Return [X, Y] of the center of cell containing provided text 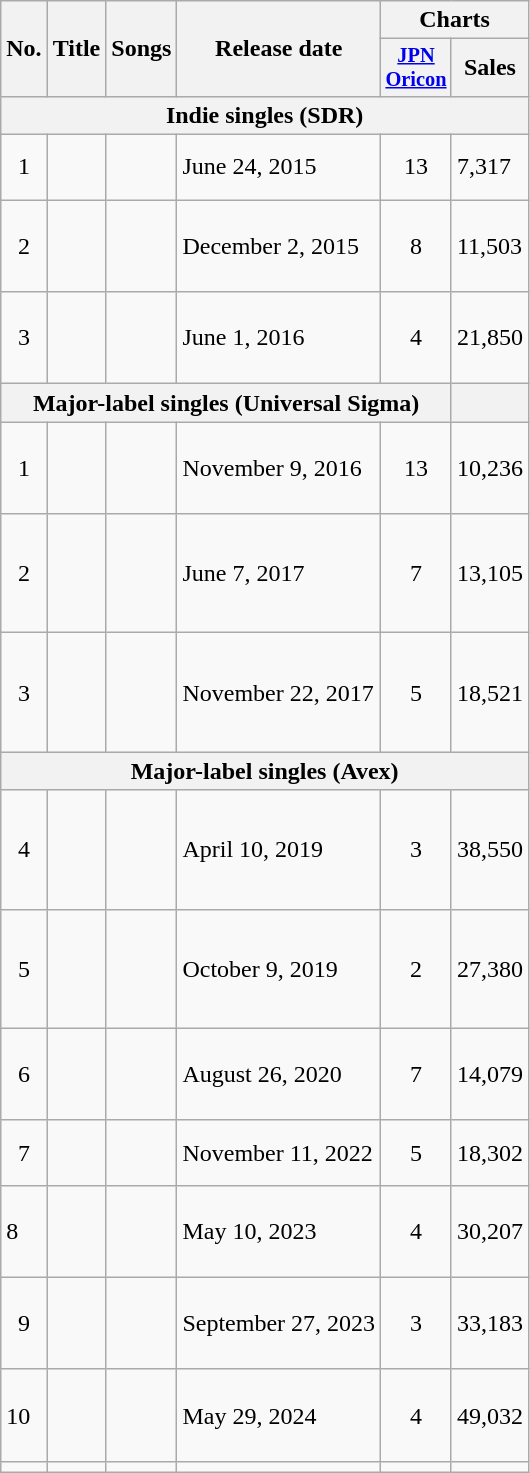
Indie singles (SDR) [265, 115]
10,236 [490, 468]
Title [76, 49]
No. [24, 49]
JPNOricon [416, 68]
June 24, 2015 [279, 168]
14,079 [490, 1074]
9 [24, 1323]
May 10, 2023 [279, 1231]
September 27, 2023 [279, 1323]
Charts [455, 20]
Major-label singles (Universal Sigma) [226, 403]
30,207 [490, 1231]
April 10, 2019 [279, 850]
13,105 [490, 574]
December 2, 2015 [279, 246]
7,317 [490, 168]
November 9, 2016 [279, 468]
Release date [279, 49]
49,032 [490, 1415]
6 [24, 1074]
33,183 [490, 1323]
Songs [142, 49]
11,503 [490, 246]
18,521 [490, 692]
June 7, 2017 [279, 574]
18,302 [490, 1152]
21,850 [490, 338]
Sales [490, 68]
November 11, 2022 [279, 1152]
38,550 [490, 850]
27,380 [490, 968]
November 22, 2017 [279, 692]
10 [24, 1415]
October 9, 2019 [279, 968]
June 1, 2016 [279, 338]
May 29, 2024 [279, 1415]
Major-label singles (Avex) [265, 771]
August 26, 2020 [279, 1074]
